Find where the given text appears and provide that cell's center as (X, Y) coordinate. 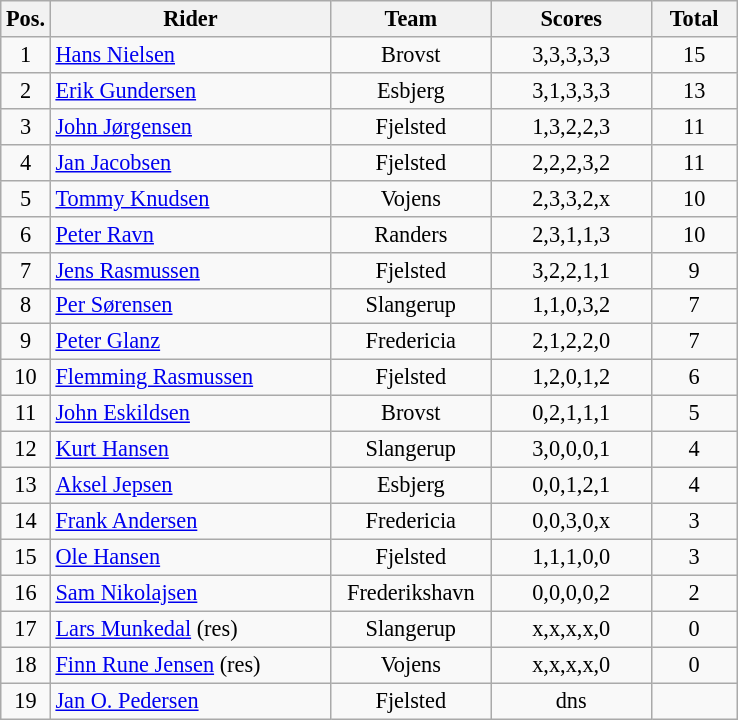
1 (26, 55)
3,3,3,3,3 (571, 55)
Scores (571, 19)
Jan Jacobsen (190, 162)
Frederikshavn (411, 593)
Per Sørensen (190, 306)
17 (26, 629)
3,1,3,3,3 (571, 90)
dns (571, 701)
Peter Ravn (190, 234)
0,2,1,1,1 (571, 414)
2,3,3,2,x (571, 198)
Erik Gundersen (190, 90)
Team (411, 19)
16 (26, 593)
8 (26, 306)
0,0,3,0,x (571, 521)
Finn Rune Jensen (res) (190, 665)
2,1,2,2,0 (571, 342)
0,0,1,2,1 (571, 485)
Peter Glanz (190, 342)
Ole Hansen (190, 557)
Lars Munkedal (res) (190, 629)
Kurt Hansen (190, 450)
Sam Nikolajsen (190, 593)
Jens Rasmussen (190, 270)
3,2,2,1,1 (571, 270)
18 (26, 665)
1,1,1,0,0 (571, 557)
0,0,0,0,2 (571, 593)
Pos. (26, 19)
John Eskildsen (190, 414)
3,0,0,0,1 (571, 450)
Jan O. Pedersen (190, 701)
1,1,0,3,2 (571, 306)
Tommy Knudsen (190, 198)
John Jørgensen (190, 126)
2,2,2,3,2 (571, 162)
Total (694, 19)
Frank Andersen (190, 521)
Hans Nielsen (190, 55)
1,3,2,2,3 (571, 126)
2,3,1,1,3 (571, 234)
1,2,0,1,2 (571, 378)
14 (26, 521)
Aksel Jepsen (190, 485)
Randers (411, 234)
Rider (190, 19)
12 (26, 450)
Flemming Rasmussen (190, 378)
19 (26, 701)
